Find where the given text appears and provide that cell's center as [X, Y] coordinate. 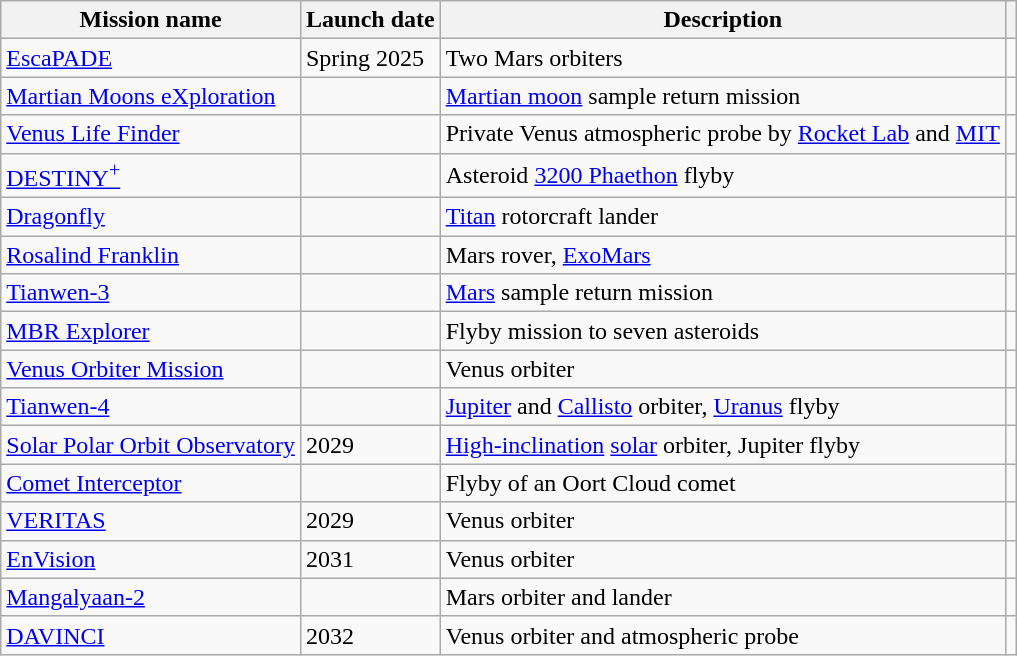
2032 [370, 635]
MBR Explorer [151, 331]
Venus orbiter and atmospheric probe [722, 635]
2031 [370, 559]
Mission name [151, 20]
Two Mars orbiters [722, 58]
High-inclination solar orbiter, Jupiter flyby [722, 445]
Tianwen-3 [151, 293]
Dragonfly [151, 217]
EnVision [151, 559]
Tianwen-4 [151, 407]
Martian Moons eXploration [151, 96]
Titan rotorcraft lander [722, 217]
Flyby of an Oort Cloud comet [722, 483]
Private Venus atmospheric probe by Rocket Lab and MIT [722, 134]
DAVINCI [151, 635]
Martian moon sample return mission [722, 96]
Mars rover, ExoMars [722, 255]
VERITAS [151, 521]
DESTINY+ [151, 176]
Flyby mission to seven asteroids [722, 331]
Comet Interceptor [151, 483]
Venus Life Finder [151, 134]
Description [722, 20]
Asteroid 3200 Phaethon flyby [722, 176]
Mars sample return mission [722, 293]
EscaPADE [151, 58]
Rosalind Franklin [151, 255]
Mangalyaan-2 [151, 597]
Venus Orbiter Mission [151, 369]
Launch date [370, 20]
Spring 2025 [370, 58]
Jupiter and Callisto orbiter, Uranus flyby [722, 407]
Mars orbiter and lander [722, 597]
Solar Polar Orbit Observatory [151, 445]
